Return the (x, y) coordinate for the center point of the cell that contains the specified text.  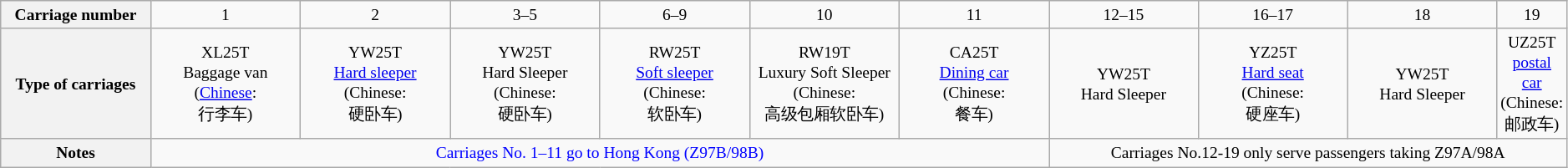
1 (226, 15)
3–5 (525, 15)
19 (1532, 15)
Carriages No. 1–11 go to Hong Kong (Z97B/98B) (600, 152)
2 (374, 15)
10 (824, 15)
UZ25Tpostal car(Chinese:邮政车) (1532, 84)
6–9 (675, 15)
Notes (75, 152)
Carriages No.12-19 only serve passengers taking Z97A/98A (1308, 152)
12–15 (1124, 15)
RW25TSoft sleeper(Chinese:软卧车) (675, 84)
CA25TDining car(Chinese:餐车) (974, 84)
YW25THard sleeper(Chinese:硬卧车) (374, 84)
11 (974, 15)
RW19TLuxury Soft Sleeper(Chinese:高级包厢软卧车) (824, 84)
16–17 (1273, 15)
XL25TBaggage van(Chinese:行李车) (226, 84)
YZ25THard seat(Chinese:硬座车) (1273, 84)
YW25THard Sleeper(Chinese:硬卧车) (525, 84)
Type of carriages (75, 84)
Carriage number (75, 15)
18 (1422, 15)
